For the text-containing cell, return its midpoint in [x, y] coordinate format. 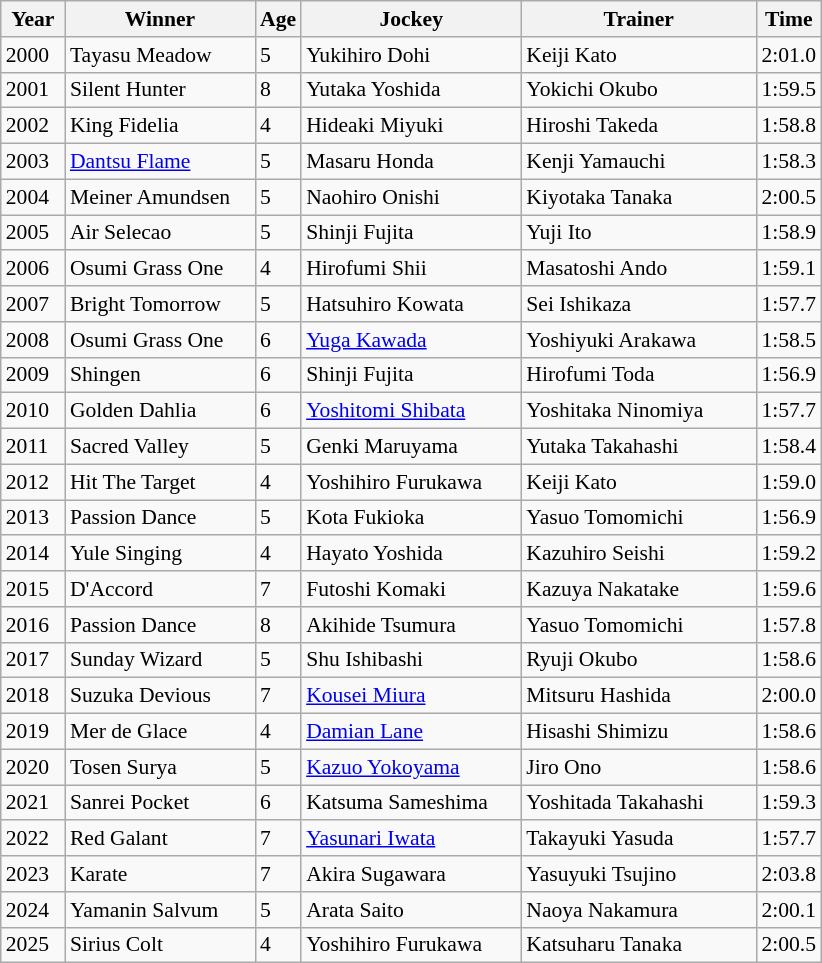
2013 [33, 518]
Ryuji Okubo [638, 660]
Yuga Kawada [411, 340]
2003 [33, 162]
1:58.9 [788, 233]
Hatsuhiro Kowata [411, 304]
1:59.6 [788, 589]
Akihide Tsumura [411, 625]
2:01.0 [788, 55]
2024 [33, 910]
Hayato Yoshida [411, 554]
Yoshitomi Shibata [411, 411]
2012 [33, 482]
2008 [33, 340]
Hirofumi Toda [638, 375]
Hit The Target [160, 482]
2:00.1 [788, 910]
Shingen [160, 375]
Golden Dahlia [160, 411]
Yoshitada Takahashi [638, 803]
Mitsuru Hashida [638, 696]
King Fidelia [160, 126]
2017 [33, 660]
D'Accord [160, 589]
Yamanin Salvum [160, 910]
2001 [33, 90]
2:00.0 [788, 696]
Meiner Amundsen [160, 197]
1:59.5 [788, 90]
Yutaka Yoshida [411, 90]
Hisashi Shimizu [638, 732]
Time [788, 19]
Takayuki Yasuda [638, 839]
Silent Hunter [160, 90]
Kenji Yamauchi [638, 162]
Dantsu Flame [160, 162]
Kazuhiro Seishi [638, 554]
Kazuya Nakatake [638, 589]
Jiro Ono [638, 767]
Yule Singing [160, 554]
1:58.8 [788, 126]
Yutaka Takahashi [638, 447]
Kousei Miura [411, 696]
2020 [33, 767]
Winner [160, 19]
Kazuo Yokoyama [411, 767]
Yukihiro Dohi [411, 55]
Karate [160, 874]
Age [278, 19]
Trainer [638, 19]
Sacred Valley [160, 447]
Tosen Surya [160, 767]
2007 [33, 304]
Yasunari Iwata [411, 839]
1:57.8 [788, 625]
Bright Tomorrow [160, 304]
Air Selecao [160, 233]
2023 [33, 874]
2009 [33, 375]
Red Galant [160, 839]
2025 [33, 945]
Yasuyuki Tsujino [638, 874]
2:03.8 [788, 874]
Naoya Nakamura [638, 910]
Damian Lane [411, 732]
Sanrei Pocket [160, 803]
Hiroshi Takeda [638, 126]
Katsuharu Tanaka [638, 945]
2002 [33, 126]
Arata Saito [411, 910]
Naohiro Onishi [411, 197]
2019 [33, 732]
Futoshi Komaki [411, 589]
2014 [33, 554]
Masatoshi Ando [638, 269]
Jockey [411, 19]
2011 [33, 447]
1:58.5 [788, 340]
Mer de Glace [160, 732]
Kota Fukioka [411, 518]
1:59.2 [788, 554]
1:59.1 [788, 269]
2016 [33, 625]
Akira Sugawara [411, 874]
2015 [33, 589]
Tayasu Meadow [160, 55]
Shu Ishibashi [411, 660]
1:58.3 [788, 162]
Yoshiyuki Arakawa [638, 340]
Yoshitaka Ninomiya [638, 411]
2004 [33, 197]
Yuji Ito [638, 233]
2018 [33, 696]
2005 [33, 233]
Sunday Wizard [160, 660]
Hideaki Miyuki [411, 126]
Sirius Colt [160, 945]
Suzuka Devious [160, 696]
1:59.3 [788, 803]
2010 [33, 411]
Katsuma Sameshima [411, 803]
Year [33, 19]
2000 [33, 55]
Masaru Honda [411, 162]
Kiyotaka Tanaka [638, 197]
Sei Ishikaza [638, 304]
2022 [33, 839]
2021 [33, 803]
1:59.0 [788, 482]
Hirofumi Shii [411, 269]
Yokichi Okubo [638, 90]
2006 [33, 269]
Genki Maruyama [411, 447]
1:58.4 [788, 447]
